Capture the cell that displays the provided text and extract its [x, y] central coordinate. 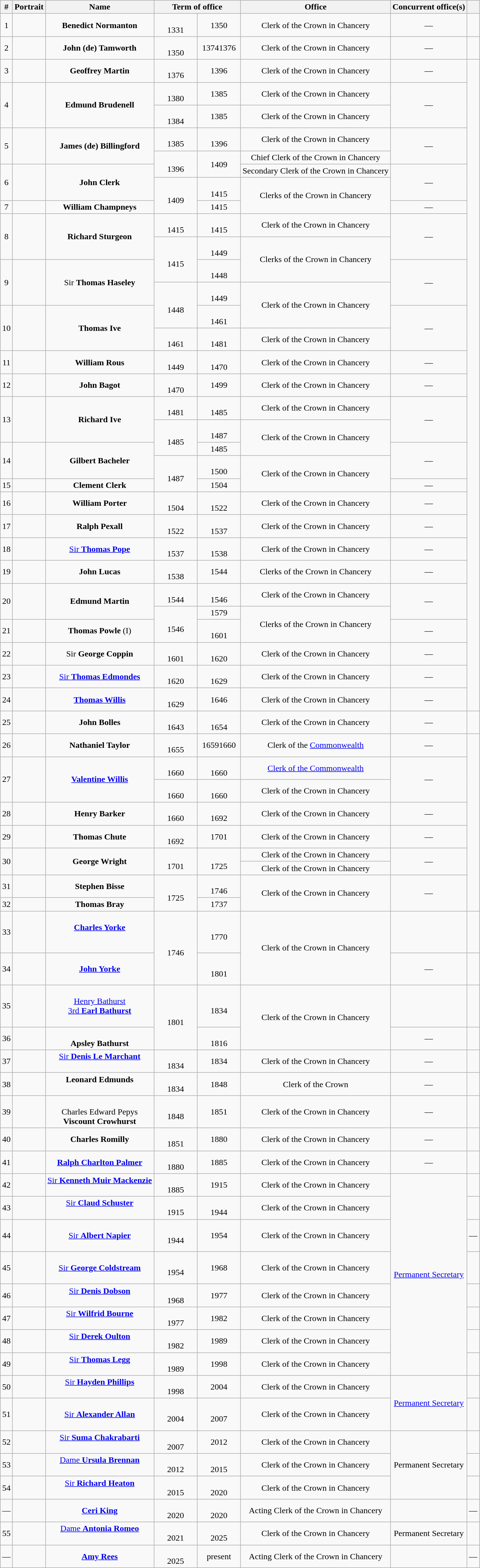
25 [6, 722]
present [219, 1556]
24 [6, 700]
1380 [176, 93]
Thomas Willis [100, 700]
51 [6, 1415]
Office [315, 7]
35 [6, 1006]
Sir Thomas Edmondes [100, 677]
Term of office [197, 7]
# [6, 7]
Sir Thomas Pope [100, 549]
20 [6, 601]
Sir Wilfrid Bourne [100, 1318]
30 [6, 861]
Dame Ursula Brennan [100, 1465]
Ralph Pexall [100, 526]
Sir Claud Schuster [100, 1208]
William Champneys [100, 207]
Stephen Bisse [100, 886]
Charles Yorke [100, 932]
1816 [219, 1038]
John Clerk [100, 182]
William Porter [100, 503]
36 [6, 1038]
13 [6, 419]
Apsley Bathurst [100, 1038]
4 [6, 105]
Benedict Normanton [100, 25]
Sir Albert Napier [100, 1235]
1643 [176, 722]
Thomas Bray [100, 904]
43 [6, 1208]
Valentine Willis [100, 779]
1331 [176, 25]
Sir Denis Dobson [100, 1295]
14 [6, 460]
Richard Ive [100, 419]
13741376 [219, 48]
Sir Denis Le Marchant [100, 1061]
John Lucas [100, 572]
49 [6, 1364]
1737 [219, 904]
Clerk of the Crown [315, 1084]
Nathaniel Taylor [100, 745]
37 [6, 1061]
53 [6, 1465]
John Bolles [100, 722]
55 [6, 1534]
Thomas Chute [100, 837]
Gilbert Bacheler [100, 460]
29 [6, 837]
James (de) Billingford [100, 146]
Name [100, 7]
William Rous [100, 362]
John Yorke [100, 969]
Charles Edward PepysViscount Crowhurst [100, 1112]
Ceri King [100, 1510]
Edmund Martin [100, 601]
Sir George Coldstream [100, 1268]
40 [6, 1139]
Sir Derek Oulton [100, 1341]
48 [6, 1341]
1646 [219, 700]
Portrait [29, 7]
31 [6, 886]
12 [6, 385]
Geoffrey Martin [100, 71]
47 [6, 1318]
Chief Clerk of the Crown in Chancery [315, 157]
16 [6, 503]
6 [6, 182]
23 [6, 677]
8 [6, 236]
50 [6, 1387]
1384 [176, 117]
17 [6, 526]
John Bagot [100, 385]
2 [6, 48]
2021 [176, 1534]
18 [6, 549]
Secondary Clerk of the Crown in Chancery [315, 171]
John (de) Tamworth [100, 48]
Leonard Edmunds [100, 1084]
38 [6, 1084]
Thomas Ive [100, 328]
44 [6, 1235]
Clement Clerk [100, 485]
26 [6, 745]
5 [6, 146]
33 [6, 932]
Sir Alexander Allan [100, 1415]
10 [6, 328]
34 [6, 969]
19 [6, 572]
28 [6, 814]
9 [6, 282]
32 [6, 904]
Sir Hayden Phillips [100, 1387]
1 [6, 25]
George Wright [100, 861]
21 [6, 631]
Richard Sturgeon [100, 236]
Sir Thomas Legg [100, 1364]
15 [6, 485]
1579 [219, 613]
1770 [219, 932]
1376 [176, 71]
1499 [219, 385]
Charles Romilly [100, 1139]
Dame Antonia Romeo [100, 1534]
Sir Thomas Haseley [100, 282]
Amy Rees [100, 1556]
54 [6, 1488]
Edmund Brudenell [100, 105]
Ralph Charlton Palmer [100, 1162]
46 [6, 1295]
1500 [219, 467]
42 [6, 1185]
Sir Richard Heaton [100, 1488]
1655 [176, 745]
Concurrent office(s) [429, 7]
11 [6, 362]
Thomas Powle (I) [100, 631]
Sir Kenneth Muir Mackenzie [100, 1185]
39 [6, 1112]
22 [6, 654]
52 [6, 1442]
16591660 [219, 745]
Sir Suma Chakrabarti [100, 1442]
1654 [219, 722]
27 [6, 779]
45 [6, 1268]
Sir George Coppin [100, 654]
Henry Bathurst3rd Earl Bathurst [100, 1006]
7 [6, 207]
Henry Barker [100, 814]
3 [6, 71]
41 [6, 1162]
